Scan for the cell matching the given text and deliver its [X, Y] coordinate at center. 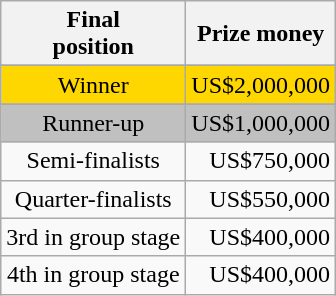
Finalposition [94, 34]
Runner-up [94, 123]
3rd in group stage [94, 237]
US$2,000,000 [261, 85]
US$750,000 [261, 161]
4th in group stage [94, 275]
Semi-finalists [94, 161]
US$1,000,000 [261, 123]
US$550,000 [261, 199]
Quarter-finalists [94, 199]
Winner [94, 85]
Prize money [261, 34]
